For the text-containing cell, return its midpoint in [X, Y] coordinate format. 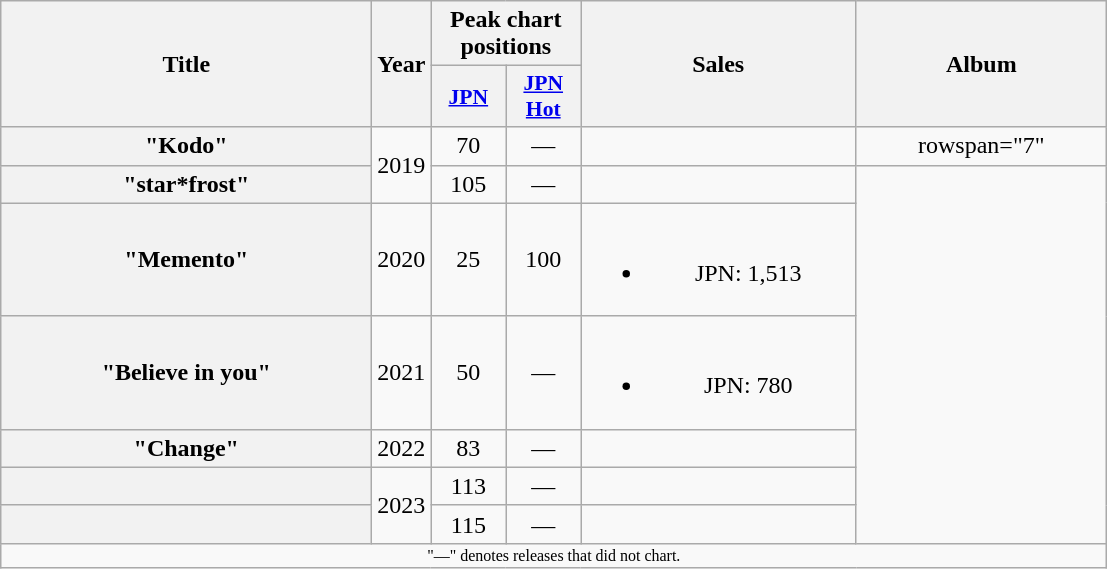
113 [468, 486]
115 [468, 524]
2019 [402, 165]
50 [468, 372]
83 [468, 448]
JPNHot [544, 96]
JPN: 780 [718, 372]
25 [468, 260]
Year [402, 64]
"—" denotes releases that did not chart. [554, 555]
Peak chartpositions [506, 34]
JPN [468, 96]
2023 [402, 505]
2020 [402, 260]
"Believe in you" [186, 372]
JPN: 1,513 [718, 260]
100 [544, 260]
Sales [718, 64]
"Kodo" [186, 146]
rowspan="7" [982, 146]
"star*frost" [186, 184]
Album [982, 64]
"Change" [186, 448]
2021 [402, 372]
2022 [402, 448]
70 [468, 146]
105 [468, 184]
Title [186, 64]
"Memento" [186, 260]
